Detect which cell encompasses the target text, then output its (X, Y) center coordinate. 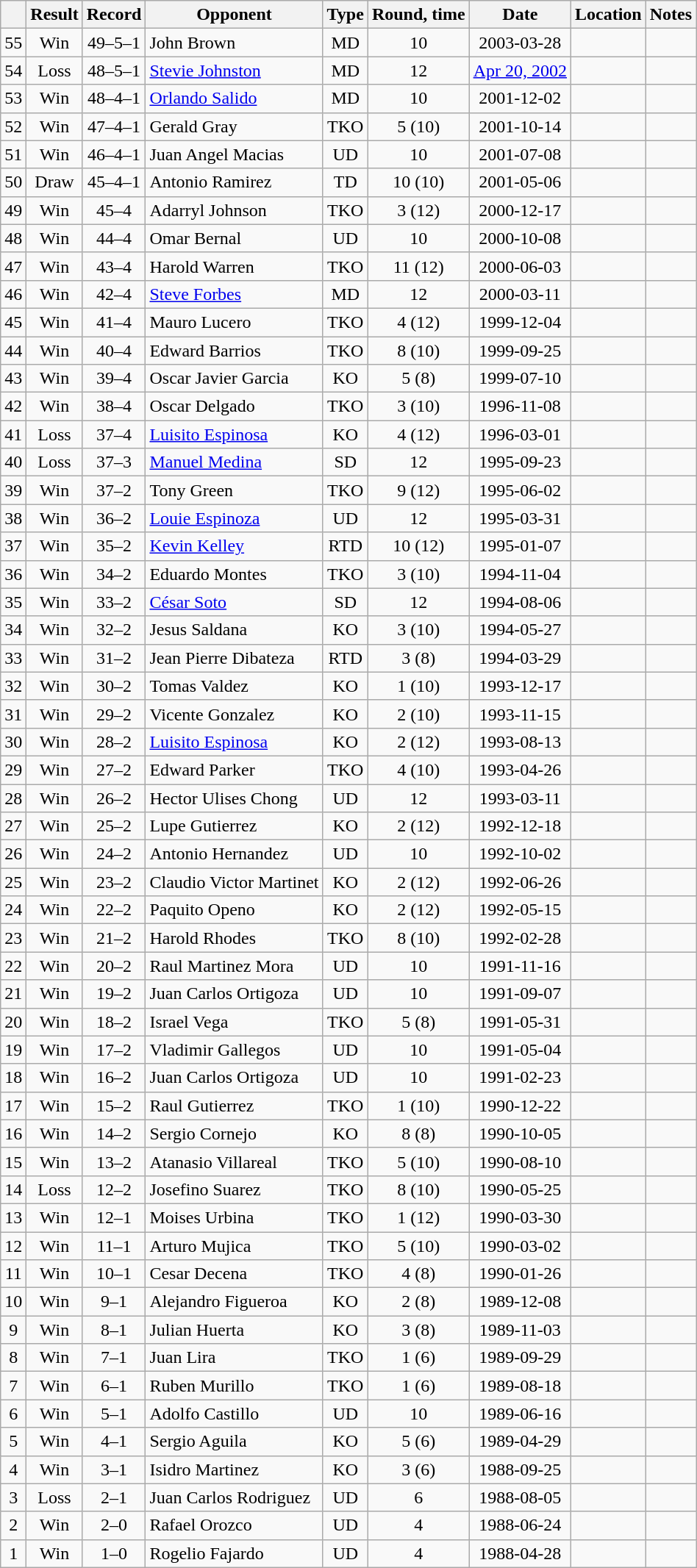
39–4 (114, 379)
13–2 (114, 1161)
Ruben Murillo (234, 1386)
Adarryl Johnson (234, 210)
6–1 (114, 1386)
51 (13, 154)
1994-05-27 (520, 630)
Juan Lira (234, 1358)
19 (13, 1050)
8 (13, 1358)
14 (13, 1189)
52 (13, 126)
34 (13, 630)
1993-12-17 (520, 686)
1–0 (114, 1553)
47 (13, 266)
2001-10-14 (520, 126)
1992-10-02 (520, 854)
15 (13, 1161)
32 (13, 686)
1990-03-02 (520, 1246)
2000-03-11 (520, 294)
Antonio Hernandez (234, 854)
30 (13, 742)
31–2 (114, 658)
4–1 (114, 1442)
14–2 (114, 1134)
1995-09-23 (520, 462)
20 (13, 1022)
34–2 (114, 574)
1993-03-11 (520, 798)
Harold Rhodes (234, 938)
1 (13, 1553)
Apr 20, 2002 (520, 71)
Claudio Victor Martinet (234, 882)
Opponent (234, 15)
2000-12-17 (520, 210)
2–0 (114, 1525)
1992-02-28 (520, 938)
49 (13, 210)
1992-06-26 (520, 882)
24 (13, 910)
48 (13, 238)
17 (13, 1106)
11–1 (114, 1246)
Israel Vega (234, 1022)
41–4 (114, 322)
23–2 (114, 882)
1995-03-31 (520, 518)
1996-11-08 (520, 407)
48–5–1 (114, 71)
29 (13, 770)
1991-05-04 (520, 1050)
Moises Urbina (234, 1217)
25 (13, 882)
38–4 (114, 407)
Mauro Lucero (234, 322)
Arturo Mujica (234, 1246)
Date (520, 15)
2000-06-03 (520, 266)
10 (12) (418, 546)
1999-07-10 (520, 379)
31 (13, 714)
Cesar Decena (234, 1274)
César Soto (234, 602)
21 (13, 994)
Adolfo Castillo (234, 1414)
26 (13, 854)
35 (13, 602)
22–2 (114, 910)
2 (8) (418, 1302)
42–4 (114, 294)
2001-05-06 (520, 182)
25–2 (114, 826)
44 (13, 351)
Round, time (418, 15)
18–2 (114, 1022)
38 (13, 518)
Edward Barrios (234, 351)
29–2 (114, 714)
18 (13, 1078)
Type (346, 15)
24–2 (114, 854)
49–5–1 (114, 43)
Result (54, 15)
Sergio Aguila (234, 1442)
27–2 (114, 770)
4 (8) (418, 1274)
Rogelio Fajardo (234, 1553)
Louie Espinoza (234, 518)
2–1 (114, 1497)
1989-09-29 (520, 1358)
37–3 (114, 462)
42 (13, 407)
13 (13, 1217)
3 (13, 1497)
36 (13, 574)
1989-04-29 (520, 1442)
Edward Parker (234, 770)
23 (13, 938)
9–1 (114, 1302)
Julian Huerta (234, 1330)
15–2 (114, 1106)
Vicente Gonzalez (234, 714)
21–2 (114, 938)
1990-08-10 (520, 1161)
37–4 (114, 434)
1989-12-08 (520, 1302)
Paquito Openo (234, 910)
Tomas Valdez (234, 686)
41 (13, 434)
7–1 (114, 1358)
10–1 (114, 1274)
11 (12) (418, 266)
Tony Green (234, 490)
Juan Carlos Rodriguez (234, 1497)
1995-01-07 (520, 546)
19–2 (114, 994)
1989-11-03 (520, 1330)
1999-12-04 (520, 322)
20–2 (114, 966)
1990-03-30 (520, 1217)
55 (13, 43)
Record (114, 15)
Eduardo Montes (234, 574)
1990-12-22 (520, 1106)
Vladimir Gallegos (234, 1050)
17–2 (114, 1050)
3 (6) (418, 1469)
16 (13, 1134)
Alejandro Figueroa (234, 1302)
Manuel Medina (234, 462)
Location (609, 15)
12–2 (114, 1189)
1996-03-01 (520, 434)
1988-06-24 (520, 1525)
45 (13, 322)
45–4 (114, 210)
48–4–1 (114, 99)
11 (13, 1274)
36–2 (114, 518)
44–4 (114, 238)
7 (13, 1386)
1 (12) (418, 1217)
27 (13, 826)
1993-11-15 (520, 714)
1991-09-07 (520, 994)
30–2 (114, 686)
28–2 (114, 742)
Harold Warren (234, 266)
1994-08-06 (520, 602)
Raul Martinez Mora (234, 966)
16–2 (114, 1078)
1990-05-25 (520, 1189)
John Brown (234, 43)
Kevin Kelley (234, 546)
37–2 (114, 490)
2 (10) (418, 714)
Juan Angel Macias (234, 154)
3–1 (114, 1469)
TD (346, 182)
8 (8) (418, 1134)
1994-03-29 (520, 658)
Rafael Orozco (234, 1525)
1992-12-18 (520, 826)
12–1 (114, 1217)
1993-08-13 (520, 742)
35–2 (114, 546)
Oscar Delgado (234, 407)
5 (13, 1442)
5 (6) (418, 1442)
1991-02-23 (520, 1078)
28 (13, 798)
5–1 (114, 1414)
26–2 (114, 798)
40 (13, 462)
Oscar Javier Garcia (234, 379)
1995-06-02 (520, 490)
Josefino Suarez (234, 1189)
Isidro Martinez (234, 1469)
1988-04-28 (520, 1553)
Gerald Gray (234, 126)
Lupe Gutierrez (234, 826)
1989-06-16 (520, 1414)
46–4–1 (114, 154)
47–4–1 (114, 126)
3 (12) (418, 210)
Jesus Saldana (234, 630)
2001-12-02 (520, 99)
1990-01-26 (520, 1274)
Atanasio Villareal (234, 1161)
1999-09-25 (520, 351)
1992-05-15 (520, 910)
1990-10-05 (520, 1134)
1988-08-05 (520, 1497)
1988-09-25 (520, 1469)
54 (13, 71)
1993-04-26 (520, 770)
4 (10) (418, 770)
43–4 (114, 266)
32–2 (114, 630)
50 (13, 182)
Antonio Ramirez (234, 182)
45–4–1 (114, 182)
46 (13, 294)
2000-10-08 (520, 238)
1991-05-31 (520, 1022)
Jean Pierre Dibateza (234, 658)
33 (13, 658)
Steve Forbes (234, 294)
Omar Bernal (234, 238)
2001-07-08 (520, 154)
22 (13, 966)
40–4 (114, 351)
1994-11-04 (520, 574)
Raul Gutierrez (234, 1106)
9 (13, 1330)
43 (13, 379)
Notes (671, 15)
2003-03-28 (520, 43)
Orlando Salido (234, 99)
10 (10) (418, 182)
2 (13, 1525)
9 (12) (418, 490)
33–2 (114, 602)
39 (13, 490)
Stevie Johnston (234, 71)
1991-11-16 (520, 966)
37 (13, 546)
Draw (54, 182)
8–1 (114, 1330)
1989-08-18 (520, 1386)
Hector Ulises Chong (234, 798)
53 (13, 99)
Sergio Cornejo (234, 1134)
